Search for the cell housing the specified text and yield its [X, Y] center coordinate. 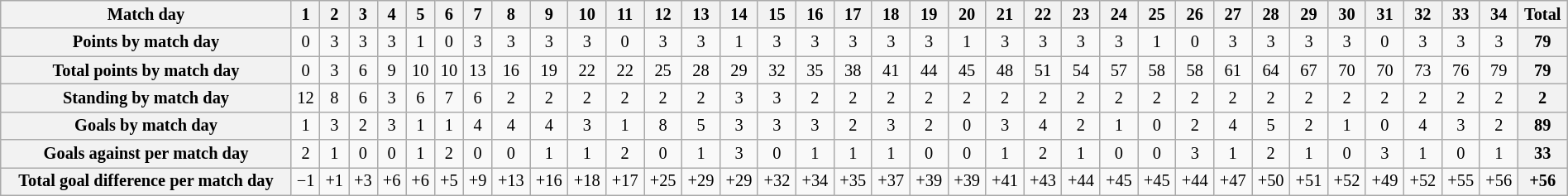
21 [1005, 14]
+43 [1043, 181]
+9 [478, 181]
73 [1422, 70]
+50 [1271, 181]
Total points by match day [146, 70]
Points by match day [146, 42]
+49 [1384, 181]
44 [929, 70]
+37 [891, 181]
24 [1119, 14]
41 [891, 70]
+32 [777, 181]
+47 [1233, 181]
18 [891, 14]
45 [967, 70]
54 [1081, 70]
−1 [306, 181]
+34 [815, 181]
+1 [334, 181]
15 [777, 14]
Total goal difference per match day [146, 181]
57 [1119, 70]
20 [967, 14]
35 [815, 70]
27 [1233, 14]
+51 [1309, 181]
67 [1309, 70]
Standing by match day [146, 98]
51 [1043, 70]
30 [1347, 14]
26 [1195, 14]
17 [853, 14]
Total [1542, 14]
+13 [511, 181]
+5 [450, 181]
+3 [364, 181]
Match day [146, 14]
23 [1081, 14]
+17 [625, 181]
61 [1233, 70]
+35 [853, 181]
+16 [549, 181]
38 [853, 70]
64 [1271, 70]
48 [1005, 70]
+18 [587, 181]
76 [1460, 70]
11 [625, 14]
31 [1384, 14]
+25 [663, 181]
34 [1499, 14]
89 [1542, 126]
Goals by match day [146, 126]
14 [739, 14]
Goals against per match day [146, 154]
+55 [1460, 181]
+41 [1005, 181]
